Scan for the cell matching the given text and deliver its [X, Y] coordinate at center. 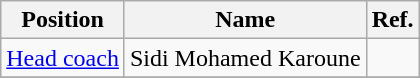
Name [245, 20]
Sidi Mohamed Karoune [245, 58]
Position [63, 20]
Ref. [392, 20]
Head coach [63, 58]
